Locate the cell with the specified text and output its (X, Y) center coordinate. 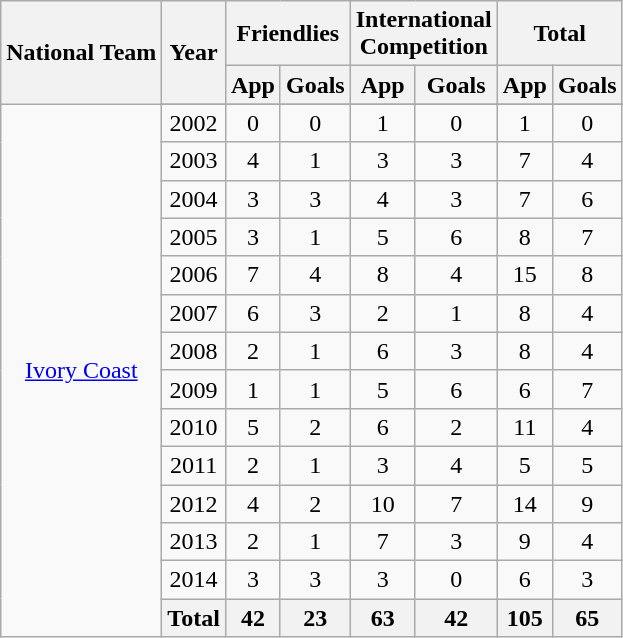
2007 (194, 313)
Ivory Coast (82, 370)
Year (194, 52)
National Team (82, 52)
2005 (194, 237)
2004 (194, 199)
2009 (194, 389)
2011 (194, 465)
15 (524, 275)
105 (524, 618)
65 (587, 618)
2003 (194, 161)
2010 (194, 427)
2012 (194, 503)
11 (524, 427)
10 (382, 503)
Friendlies (288, 34)
63 (382, 618)
InternationalCompetition (424, 34)
2006 (194, 275)
23 (315, 618)
2002 (194, 123)
2013 (194, 542)
2014 (194, 580)
2008 (194, 351)
14 (524, 503)
